Detect which cell encompasses the target text, then output its [x, y] center coordinate. 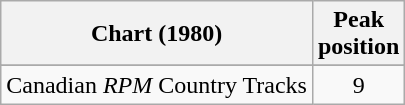
Chart (1980) [157, 34]
9 [358, 85]
Canadian RPM Country Tracks [157, 85]
Peakposition [358, 34]
